Pinpoint the cell where the given text exists, returning its (X, Y) midpoint coordinate. 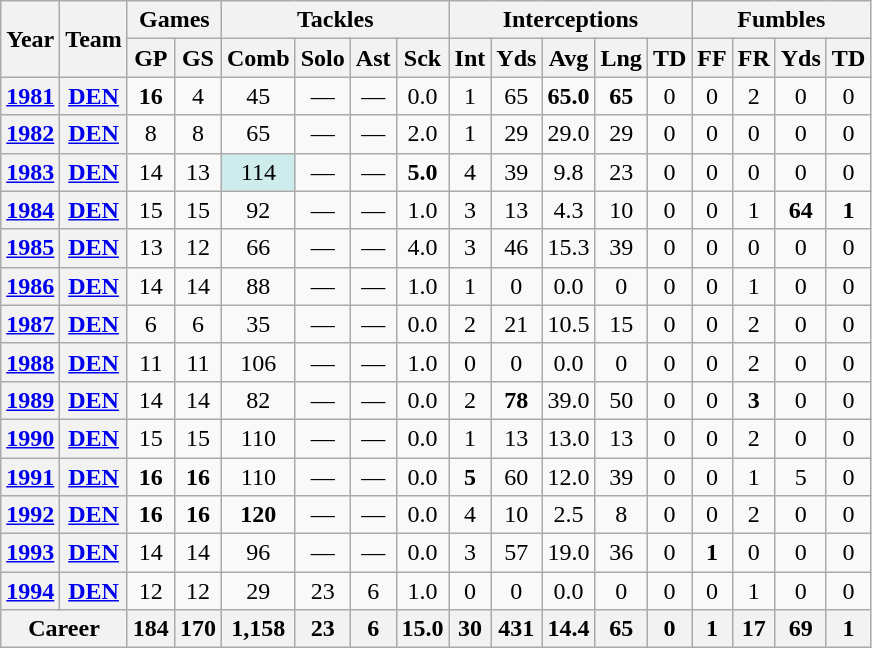
57 (516, 553)
65.0 (568, 96)
46 (516, 248)
GS (198, 58)
14.4 (568, 629)
45 (258, 96)
36 (621, 553)
88 (258, 286)
114 (258, 172)
431 (516, 629)
2.5 (568, 515)
1989 (30, 400)
1987 (30, 324)
Fumbles (782, 20)
69 (800, 629)
Lng (621, 58)
Career (64, 629)
1984 (30, 210)
1994 (30, 591)
12.0 (568, 477)
15.0 (422, 629)
82 (258, 400)
30 (470, 629)
64 (800, 210)
184 (150, 629)
1985 (30, 248)
5.0 (422, 172)
Int (470, 58)
10.5 (568, 324)
39.0 (568, 400)
1982 (30, 134)
19.0 (568, 553)
1990 (30, 438)
1981 (30, 96)
60 (516, 477)
106 (258, 362)
1993 (30, 553)
Tackles (335, 20)
1,158 (258, 629)
Ast (373, 58)
Team (94, 39)
Avg (568, 58)
13.0 (568, 438)
1983 (30, 172)
2.0 (422, 134)
92 (258, 210)
1988 (30, 362)
4.0 (422, 248)
GP (150, 58)
Comb (258, 58)
96 (258, 553)
170 (198, 629)
1991 (30, 477)
120 (258, 515)
FF (712, 58)
Sck (422, 58)
4.3 (568, 210)
35 (258, 324)
21 (516, 324)
29.0 (568, 134)
FR (754, 58)
17 (754, 629)
Year (30, 39)
66 (258, 248)
Solo (322, 58)
Games (174, 20)
9.8 (568, 172)
1992 (30, 515)
78 (516, 400)
1986 (30, 286)
50 (621, 400)
Interceptions (570, 20)
15.3 (568, 248)
